For the text-containing cell, return its midpoint in [x, y] coordinate format. 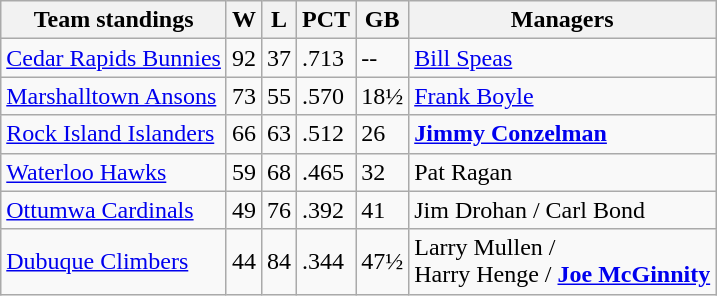
PCT [326, 20]
73 [244, 96]
68 [280, 172]
76 [280, 210]
Cedar Rapids Bunnies [114, 58]
Team standings [114, 20]
32 [382, 172]
Jim Drohan / Carl Bond [562, 210]
37 [280, 58]
Waterloo Hawks [114, 172]
Pat Ragan [562, 172]
92 [244, 58]
59 [244, 172]
Rock Island Islanders [114, 134]
L [280, 20]
44 [244, 262]
.713 [326, 58]
Ottumwa Cardinals [114, 210]
-- [382, 58]
Marshalltown Ansons [114, 96]
.512 [326, 134]
Dubuque Climbers [114, 262]
Larry Mullen /Harry Henge / Joe McGinnity [562, 262]
.465 [326, 172]
.392 [326, 210]
Jimmy Conzelman [562, 134]
66 [244, 134]
GB [382, 20]
Bill Speas [562, 58]
47½ [382, 262]
26 [382, 134]
55 [280, 96]
49 [244, 210]
Managers [562, 20]
.570 [326, 96]
63 [280, 134]
41 [382, 210]
84 [280, 262]
W [244, 20]
.344 [326, 262]
Frank Boyle [562, 96]
18½ [382, 96]
